Detect which cell encompasses the target text, then output its [X, Y] center coordinate. 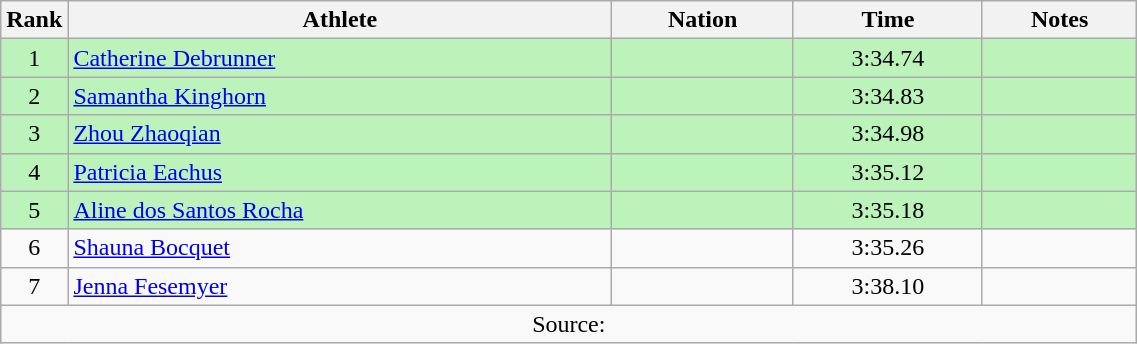
Athlete [340, 20]
1 [34, 58]
3 [34, 134]
Source: [569, 324]
3:34.74 [888, 58]
3:34.83 [888, 96]
3:35.18 [888, 210]
Time [888, 20]
Zhou Zhaoqian [340, 134]
Samantha Kinghorn [340, 96]
3:35.26 [888, 248]
Rank [34, 20]
Nation [703, 20]
3:34.98 [888, 134]
Jenna Fesemyer [340, 286]
3:38.10 [888, 286]
Patricia Eachus [340, 172]
Notes [1059, 20]
4 [34, 172]
Shauna Bocquet [340, 248]
3:35.12 [888, 172]
7 [34, 286]
5 [34, 210]
Catherine Debrunner [340, 58]
6 [34, 248]
2 [34, 96]
Aline dos Santos Rocha [340, 210]
